Capture the cell that displays the provided text and extract its [x, y] central coordinate. 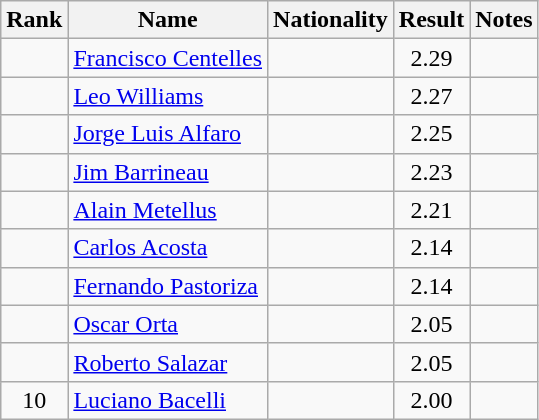
Fernando Pastoriza [168, 286]
Name [168, 20]
Nationality [331, 20]
Roberto Salazar [168, 362]
Result [431, 20]
2.21 [431, 210]
Notes [504, 20]
2.23 [431, 172]
2.29 [431, 58]
Carlos Acosta [168, 248]
Rank [34, 20]
Leo Williams [168, 96]
Francisco Centelles [168, 58]
10 [34, 400]
Jorge Luis Alfaro [168, 134]
2.25 [431, 134]
2.27 [431, 96]
Alain Metellus [168, 210]
Oscar Orta [168, 324]
Luciano Bacelli [168, 400]
Jim Barrineau [168, 172]
2.00 [431, 400]
